Capture the cell that displays the provided text and extract its [X, Y] central coordinate. 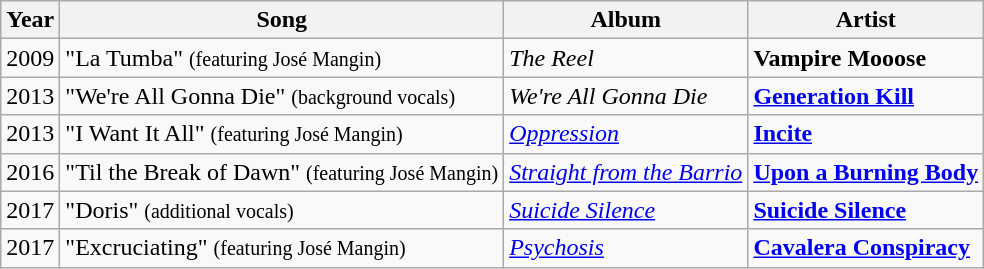
"I Want It All" (featuring José Mangin) [282, 134]
"We're All Gonna Die" (background vocals) [282, 96]
Straight from the Barrio [626, 172]
"Doris" (additional vocals) [282, 210]
We're All Gonna Die [626, 96]
Year [30, 20]
2009 [30, 58]
2016 [30, 172]
"Til the Break of Dawn" (featuring José Mangin) [282, 172]
The Reel [626, 58]
Psychosis [626, 248]
"Excruciating" (featuring José Mangin) [282, 248]
Vampire Mooose [866, 58]
Song [282, 20]
Generation Kill [866, 96]
Upon a Burning Body [866, 172]
"La Tumba" (featuring José Mangin) [282, 58]
Incite [866, 134]
Artist [866, 20]
Cavalera Conspiracy [866, 248]
Oppression [626, 134]
Album [626, 20]
